Provide the [x, y] coordinate of the cell's center where the given text is located.  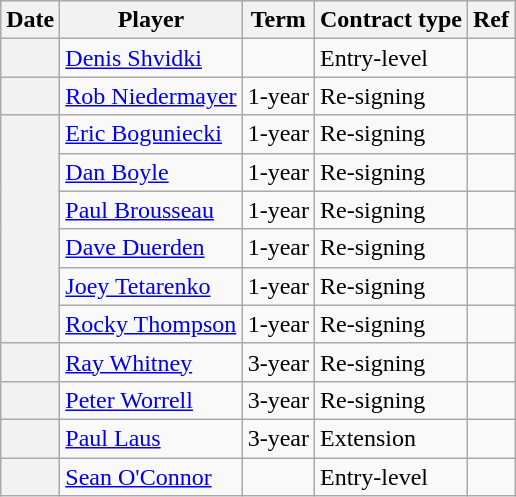
Date [30, 20]
Paul Brousseau [151, 210]
Extension [390, 438]
Rob Niedermayer [151, 96]
Ray Whitney [151, 362]
Denis Shvidki [151, 58]
Ref [492, 20]
Player [151, 20]
Term [278, 20]
Rocky Thompson [151, 324]
Joey Tetarenko [151, 286]
Dan Boyle [151, 172]
Contract type [390, 20]
Sean O'Connor [151, 477]
Paul Laus [151, 438]
Eric Boguniecki [151, 134]
Dave Duerden [151, 248]
Peter Worrell [151, 400]
